Scan for the cell matching the given text and deliver its [x, y] coordinate at center. 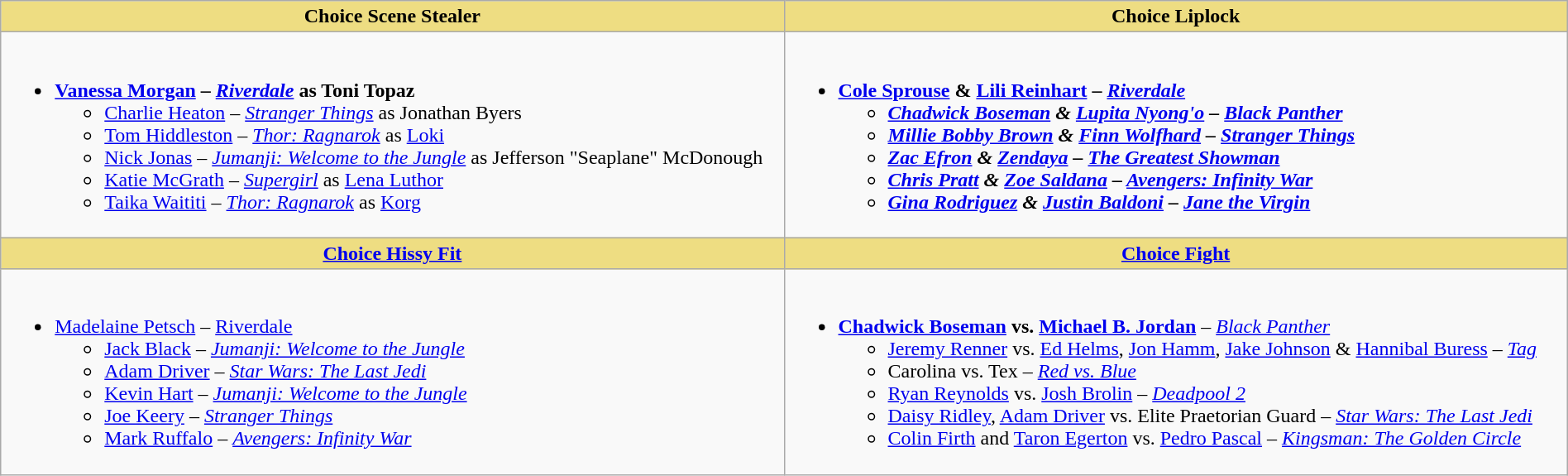
Choice Liplock [1176, 17]
Choice Fight [1176, 253]
Choice Hissy Fit [392, 253]
Choice Scene Stealer [392, 17]
